Identify which cell holds the provided text, then report its [x, y] central coordinate. 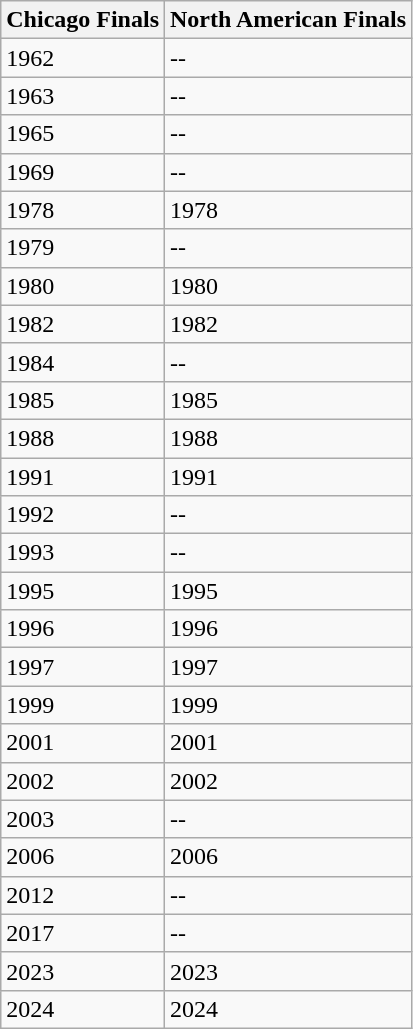
1965 [83, 134]
2017 [83, 933]
Chicago Finals [83, 20]
1962 [83, 58]
1969 [83, 172]
North American Finals [288, 20]
2012 [83, 895]
1992 [83, 515]
2003 [83, 819]
1979 [83, 248]
1963 [83, 96]
1984 [83, 362]
1993 [83, 553]
